For the text-containing cell, return its midpoint in [X, Y] coordinate format. 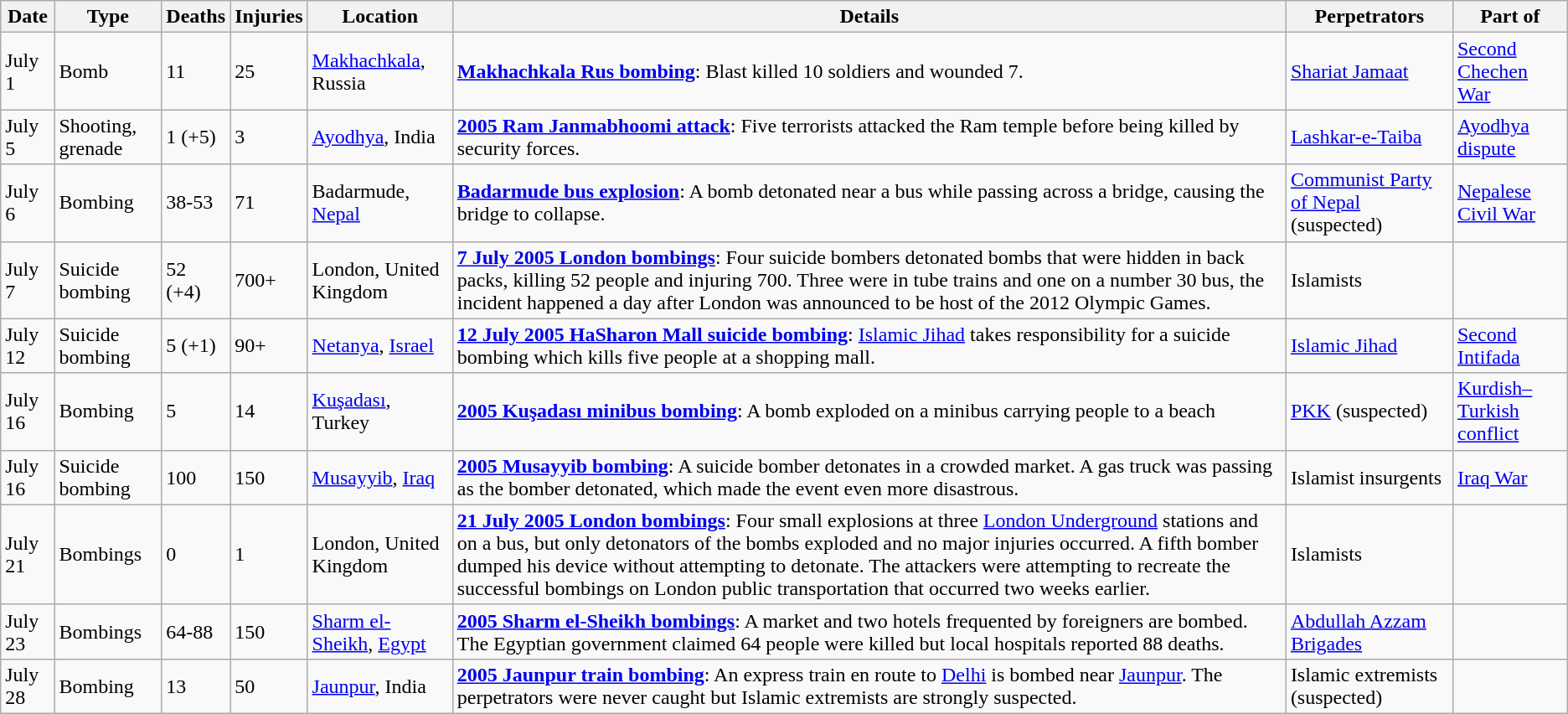
Sharm el-Sheikh, Egypt [380, 632]
Kurdish–Turkish conflict [1509, 411]
Details [869, 17]
Makhachkala, Russia [380, 71]
12 July 2005 HaSharon Mall suicide bombing: Islamic Jihad takes responsibility for a suicide bombing which kills five people at a shopping mall. [869, 345]
Badarmude, Nepal [380, 203]
71 [269, 203]
2005 Kuşadası minibus bombing: A bomb exploded on a minibus carrying people to a beach [869, 411]
0 [196, 555]
13 [196, 686]
Jaunpur, India [380, 686]
Ayodhya, India [380, 137]
Part of [1509, 17]
Bomb [108, 71]
Location [380, 17]
July 5 [28, 137]
3 [269, 137]
Injuries [269, 17]
July 7 [28, 280]
Nepalese Civil War [1509, 203]
38-53 [196, 203]
Date [28, 17]
Second Intifada [1509, 345]
52 (+4) [196, 280]
11 [196, 71]
Shariat Jamaat [1369, 71]
Islamic Jihad [1369, 345]
5 [196, 411]
PKK (suspected) [1369, 411]
64-88 [196, 632]
Abdullah Azzam Brigades [1369, 632]
90+ [269, 345]
Islamist insurgents [1369, 478]
14 [269, 411]
Kuşadası, Turkey [380, 411]
Iraq War [1509, 478]
Communist Party of Nepal (suspected) [1369, 203]
5 (+1) [196, 345]
1 (+5) [196, 137]
Makhachkala Rus bombing: Blast killed 10 soldiers and wounded 7. [869, 71]
100 [196, 478]
2005 Ram Janmabhoomi attack: Five terrorists attacked the Ram temple before being killed by security forces. [869, 137]
1 [269, 555]
Deaths [196, 17]
Perpetrators [1369, 17]
July 23 [28, 632]
50 [269, 686]
Netanya, Israel [380, 345]
July 28 [28, 686]
July 21 [28, 555]
25 [269, 71]
Musayyib, Iraq [380, 478]
Second Chechen War [1509, 71]
700+ [269, 280]
Islamic extremists (suspected) [1369, 686]
Lashkar-e-Taiba [1369, 137]
July 6 [28, 203]
Shooting, grenade [108, 137]
July 12 [28, 345]
Ayodhya dispute [1509, 137]
Type [108, 17]
Badarmude bus explosion: A bomb detonated near a bus while passing across a bridge, causing the bridge to collapse. [869, 203]
July 1 [28, 71]
